Scan for the cell matching the given text and deliver its (x, y) coordinate at center. 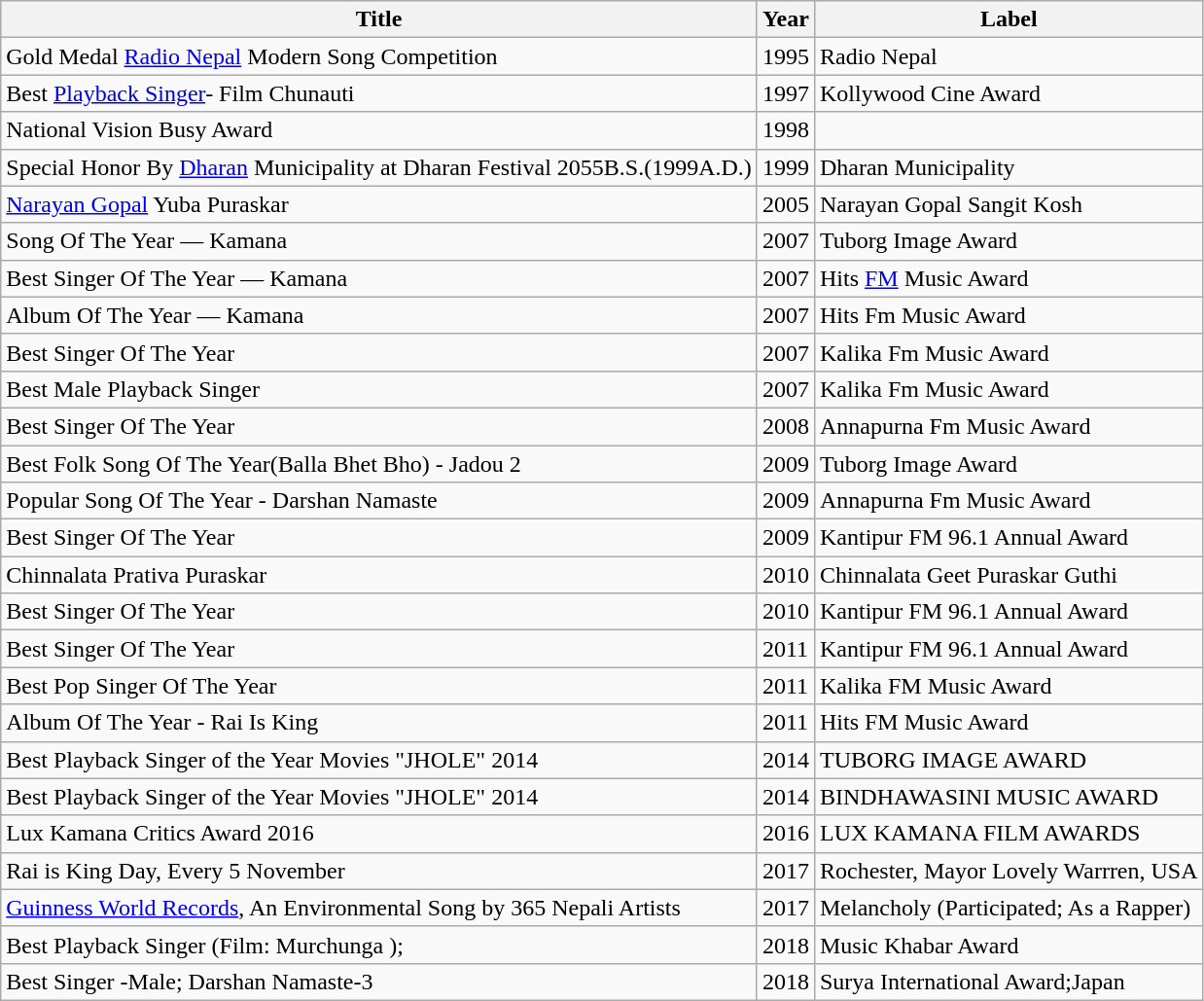
Popular Song Of The Year - Darshan Namaste (379, 501)
Rai is King Day, Every 5 November (379, 871)
Guinness World Records, An Environmental Song by 365 Nepali Artists (379, 908)
Song Of The Year — Kamana (379, 241)
Narayan Gopal Sangit Kosh (1009, 204)
Best Singer Of The Year — Kamana (379, 278)
Label (1009, 19)
Chinnalata Prativa Puraskar (379, 575)
Album Of The Year - Rai Is King (379, 723)
Best Singer -Male; Darshan Namaste-3 (379, 982)
Best Pop Singer Of The Year (379, 686)
2008 (786, 426)
BINDHAWASINI MUSIC AWARD (1009, 797)
1997 (786, 93)
Narayan Gopal Yuba Puraskar (379, 204)
1995 (786, 56)
Gold Medal Radio Nepal Modern Song Competition (379, 56)
2005 (786, 204)
Hits Fm Music Award (1009, 315)
Radio Nepal (1009, 56)
Best Male Playback Singer (379, 389)
Best Playback Singer (Film: Murchunga ); (379, 945)
Dharan Municipality (1009, 167)
National Vision Busy Award (379, 130)
Kalika FM Music Award (1009, 686)
Surya International Award;Japan (1009, 982)
Best Playback Singer- Film Chunauti (379, 93)
Chinnalata Geet Puraskar Guthi (1009, 575)
1999 (786, 167)
Title (379, 19)
Album Of The Year — Kamana (379, 315)
1998 (786, 130)
Rochester, Mayor Lovely Warrren, USA (1009, 871)
Kollywood Cine Award (1009, 93)
Melancholy (Participated; As a Rapper) (1009, 908)
Best Folk Song Of The Year(Balla Bhet Bho) - Jadou 2 (379, 464)
Lux Kamana Critics Award 2016 (379, 834)
Special Honor By Dharan Municipality at Dharan Festival 2055B.S.(1999A.D.) (379, 167)
Music Khabar Award (1009, 945)
Year (786, 19)
2016 (786, 834)
TUBORG IMAGE AWARD (1009, 760)
LUX KAMANA FILM AWARDS (1009, 834)
